Locate the cell with the specified text and output its (X, Y) center coordinate. 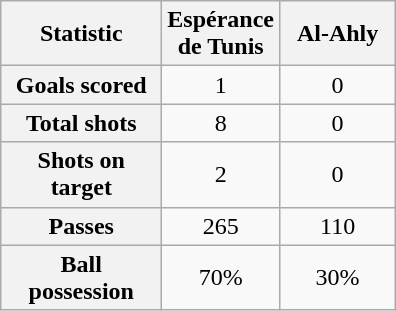
110 (338, 226)
30% (338, 278)
1 (221, 85)
Ball possession (82, 278)
Al-Ahly (338, 34)
265 (221, 226)
70% (221, 278)
Total shots (82, 123)
Shots on target (82, 174)
Passes (82, 226)
8 (221, 123)
Statistic (82, 34)
Espérance de Tunis (221, 34)
2 (221, 174)
Goals scored (82, 85)
